Find where the given text appears and provide that cell's center as [x, y] coordinate. 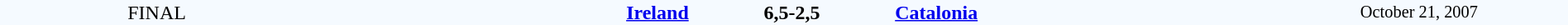
6,5-2,5 [791, 12]
Ireland [501, 12]
October 21, 2007 [1419, 12]
FINAL [157, 12]
Catalonia [1082, 12]
